Return the (X, Y) coordinate for the center point of the cell that contains the specified text.  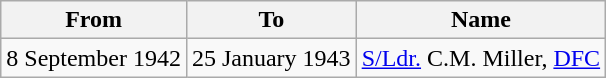
25 January 1943 (271, 58)
Name (480, 20)
From (94, 20)
S/Ldr. C.M. Miller, DFC (480, 58)
To (271, 20)
8 September 1942 (94, 58)
